For the text-containing cell, return its midpoint in [x, y] coordinate format. 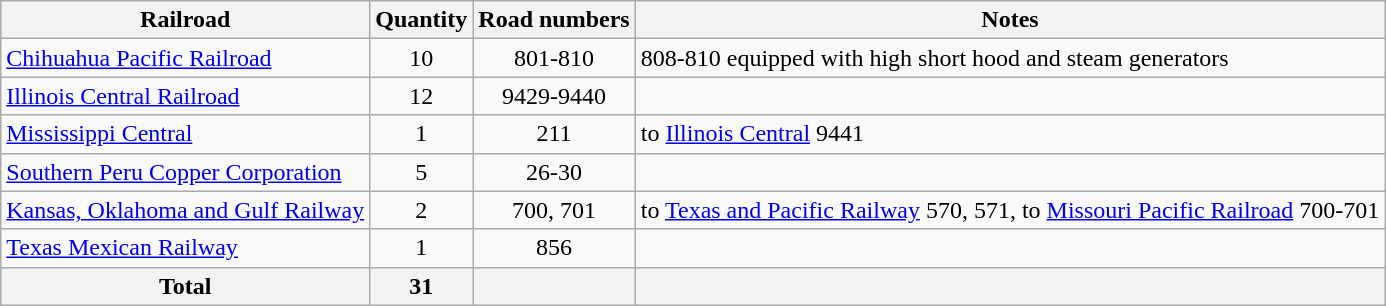
Notes [1010, 20]
Railroad [186, 20]
808-810 equipped with high short hood and steam generators [1010, 58]
Illinois Central Railroad [186, 96]
Texas Mexican Railway [186, 248]
12 [422, 96]
31 [422, 286]
Kansas, Oklahoma and Gulf Railway [186, 210]
to Illinois Central 9441 [1010, 134]
2 [422, 210]
856 [554, 248]
Road numbers [554, 20]
to Texas and Pacific Railway 570, 571, to Missouri Pacific Railroad 700-701 [1010, 210]
Quantity [422, 20]
10 [422, 58]
801-810 [554, 58]
5 [422, 172]
Southern Peru Copper Corporation [186, 172]
211 [554, 134]
700, 701 [554, 210]
26-30 [554, 172]
Mississippi Central [186, 134]
9429-9440 [554, 96]
Chihuahua Pacific Railroad [186, 58]
Total [186, 286]
